Pinpoint the cell where the given text exists, returning its (X, Y) midpoint coordinate. 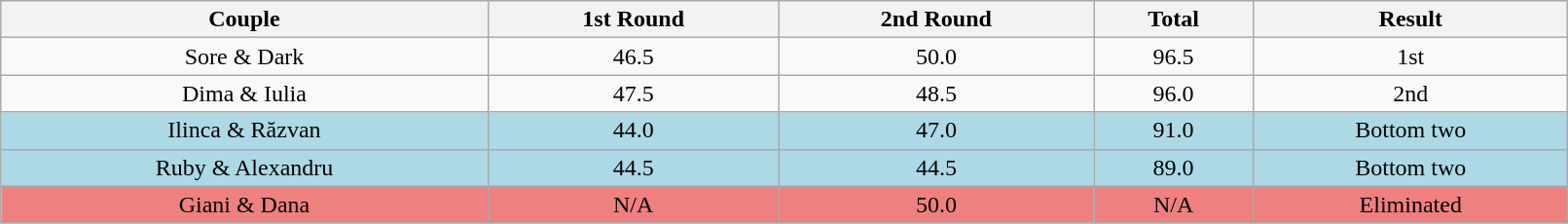
Dima & Iulia (244, 93)
Ruby & Alexandru (244, 168)
48.5 (936, 93)
89.0 (1174, 168)
2nd (1411, 93)
Ilinca & Răzvan (244, 131)
96.5 (1174, 56)
Couple (244, 19)
Giani & Dana (244, 205)
Eliminated (1411, 205)
44.0 (633, 131)
47.0 (936, 131)
91.0 (1174, 131)
Result (1411, 19)
46.5 (633, 56)
2nd Round (936, 19)
47.5 (633, 93)
Total (1174, 19)
96.0 (1174, 93)
1st Round (633, 19)
1st (1411, 56)
Sore & Dark (244, 56)
